Determine the (x, y) coordinate at the center of the cell enclosing the given text.  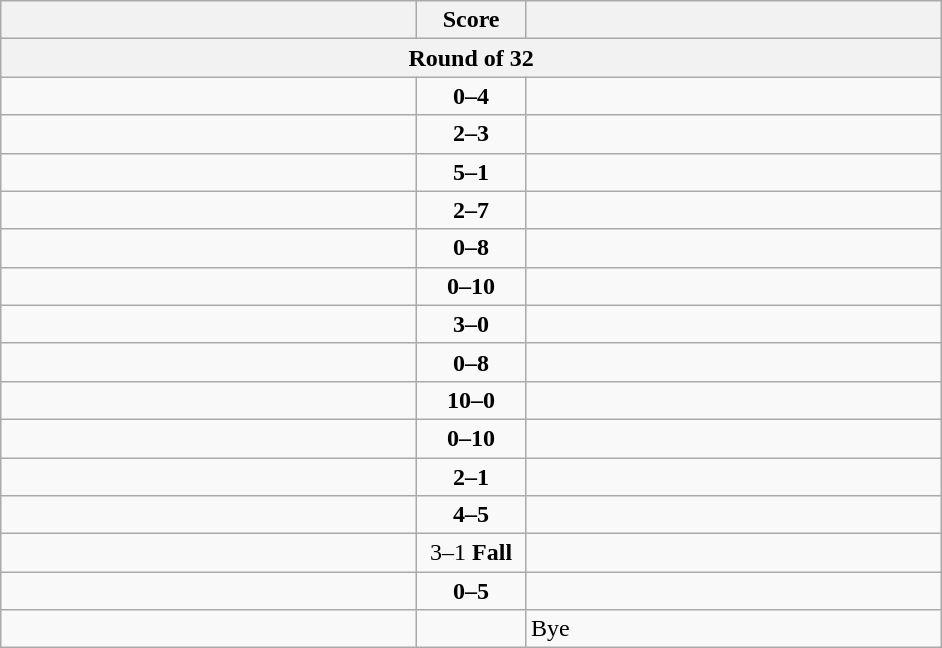
0–4 (472, 96)
2–1 (472, 477)
3–1 Fall (472, 553)
4–5 (472, 515)
10–0 (472, 400)
3–0 (472, 324)
2–3 (472, 134)
2–7 (472, 210)
0–5 (472, 591)
Bye (733, 629)
Score (472, 20)
Round of 32 (472, 58)
5–1 (472, 172)
